Identify which cell holds the provided text, then report its [X, Y] central coordinate. 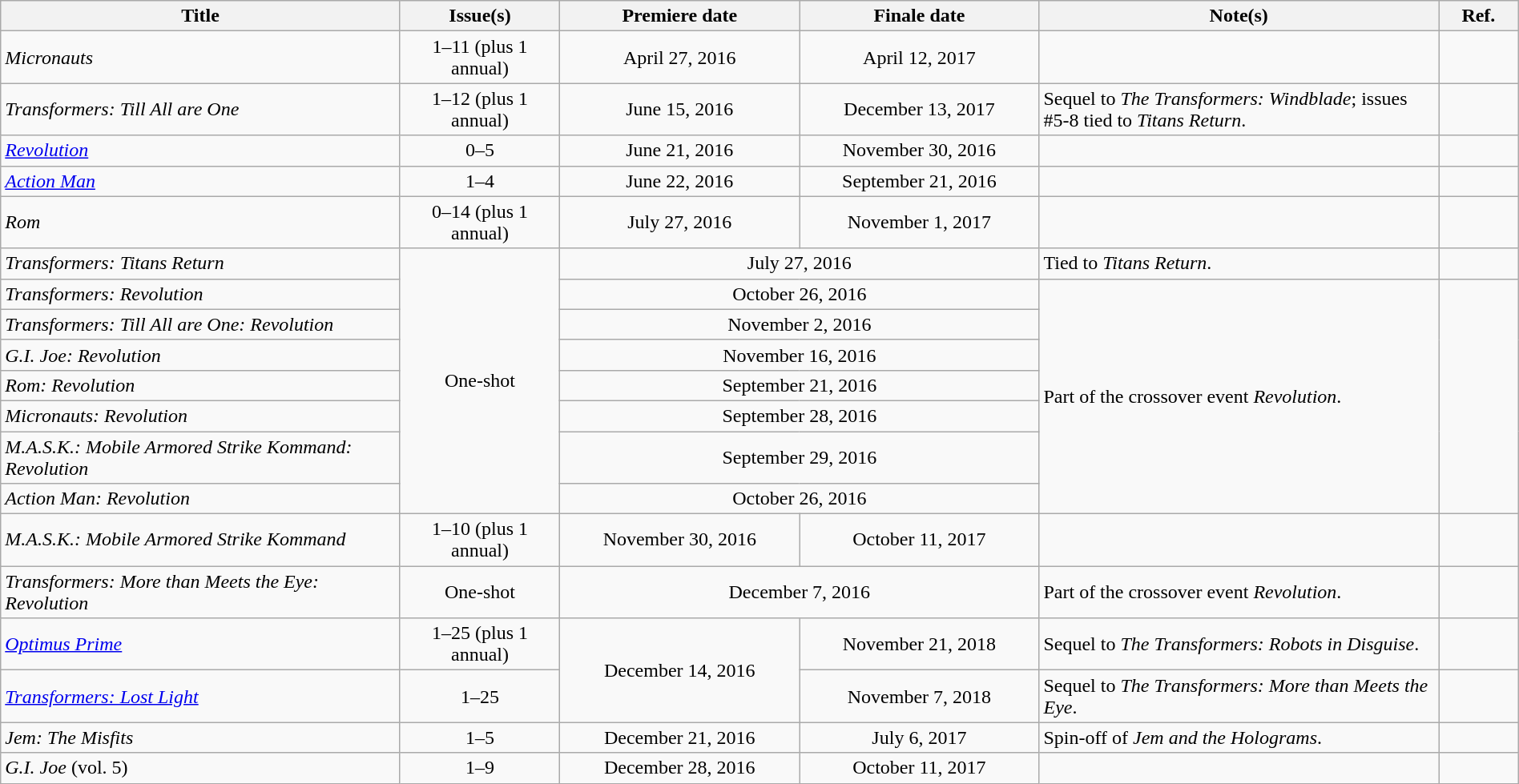
Transformers: Till All are One [200, 109]
September 28, 2016 [800, 416]
Spin-off of Jem and the Holograms. [1239, 738]
M.A.S.K.: Mobile Armored Strike Kommand [200, 540]
December 13, 2017 [920, 109]
1–4 [479, 181]
Sequel to The Transformers: More than Meets the Eye. [1239, 697]
April 27, 2016 [679, 58]
September 29, 2016 [800, 456]
1–25 (plus 1 annual) [479, 644]
December 28, 2016 [679, 768]
Finale date [920, 16]
Transformers: Lost Light [200, 697]
0–5 [479, 151]
June 21, 2016 [679, 151]
Micronauts: Revolution [200, 416]
November 7, 2018 [920, 697]
Ref. [1479, 16]
December 14, 2016 [679, 670]
Transformers: Revolution [200, 294]
Transformers: Titans Return [200, 263]
G.I. Joe: Revolution [200, 355]
Action Man [200, 181]
M.A.S.K.: Mobile Armored Strike Kommand: Revolution [200, 456]
1–10 (plus 1 annual) [479, 540]
Premiere date [679, 16]
Rom [200, 223]
Rom: Revolution [200, 385]
July 6, 2017 [920, 738]
December 7, 2016 [800, 593]
Note(s) [1239, 16]
1–25 [479, 697]
Tied to Titans Return. [1239, 263]
1–11 (plus 1 annual) [479, 58]
Revolution [200, 151]
Jem: The Misfits [200, 738]
Action Man: Revolution [200, 499]
1–9 [479, 768]
Optimus Prime [200, 644]
November 1, 2017 [920, 223]
November 21, 2018 [920, 644]
G.I. Joe (vol. 5) [200, 768]
Transformers: Till All are One: Revolution [200, 324]
1–12 (plus 1 annual) [479, 109]
Issue(s) [479, 16]
December 21, 2016 [679, 738]
Micronauts [200, 58]
0–14 (plus 1 annual) [479, 223]
April 12, 2017 [920, 58]
November 2, 2016 [800, 324]
November 16, 2016 [800, 355]
Sequel to The Transformers: Windblade; issues #5-8 tied to Titans Return. [1239, 109]
Title [200, 16]
Sequel to The Transformers: Robots in Disguise. [1239, 644]
1–5 [479, 738]
June 15, 2016 [679, 109]
Transformers: More than Meets the Eye: Revolution [200, 593]
June 22, 2016 [679, 181]
